Return [X, Y] of the center of cell containing provided text 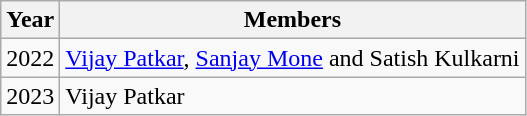
Members [292, 20]
2023 [30, 96]
Year [30, 20]
Vijay Patkar [292, 96]
Vijay Patkar, Sanjay Mone and Satish Kulkarni [292, 58]
2022 [30, 58]
